Search for the cell housing the specified text and yield its [X, Y] center coordinate. 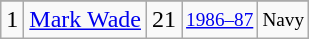
1 [12, 20]
21 [164, 20]
Navy [284, 20]
1986–87 [220, 20]
Mark Wade [86, 20]
